Detect which cell encompasses the target text, then output its (X, Y) center coordinate. 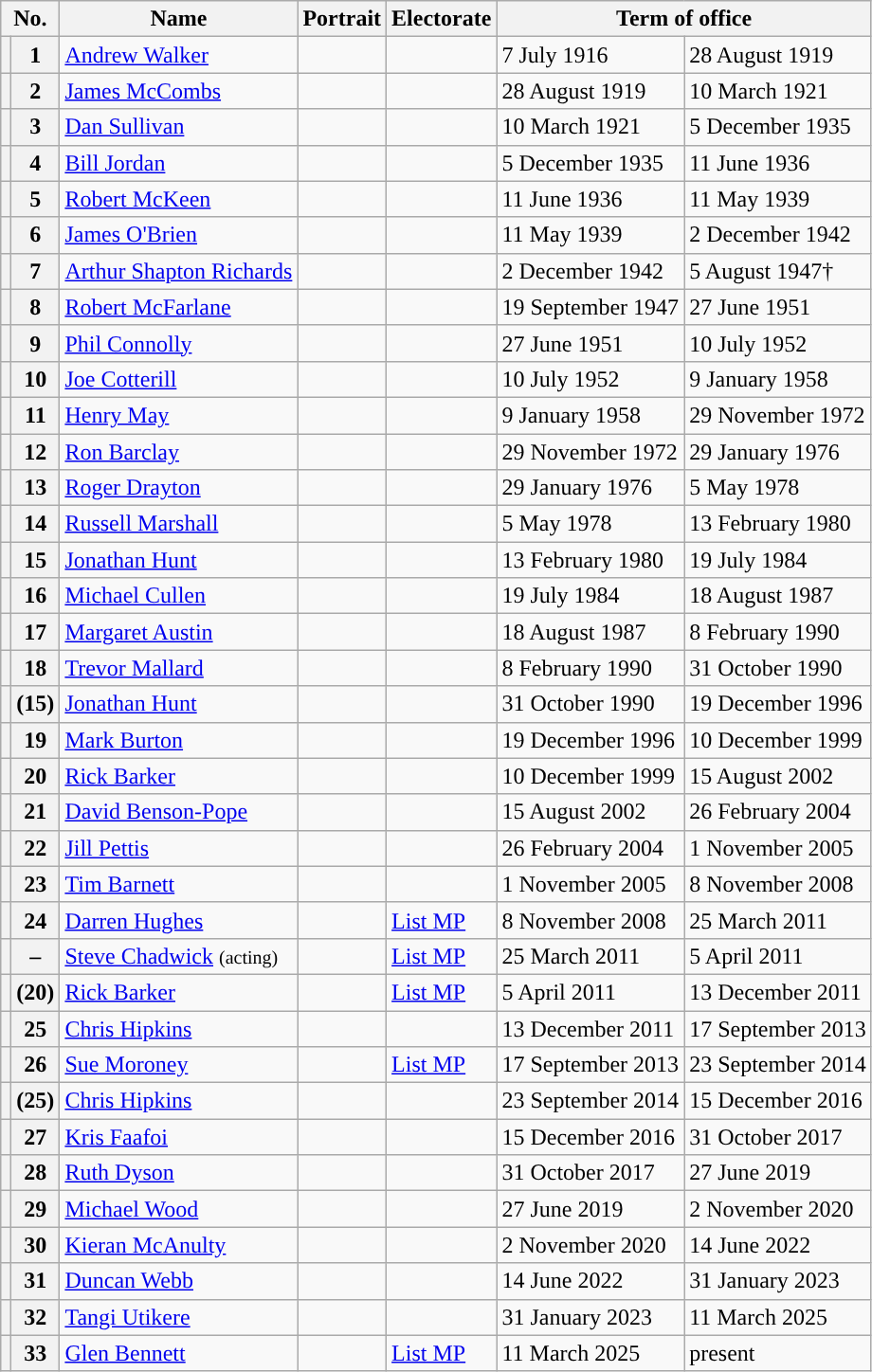
8 (36, 307)
Term of office (684, 19)
6 (36, 235)
Tangi Utikere (178, 1317)
12 (36, 452)
33 (36, 1353)
Glen Bennett (178, 1353)
James McCombs (178, 91)
28 (36, 1173)
23 (36, 884)
1 (36, 55)
Ruth Dyson (178, 1173)
Name (178, 19)
Russell Marshall (178, 524)
Duncan Webb (178, 1281)
20 (36, 776)
Kris Faafoi (178, 1137)
13 (36, 488)
Electorate (442, 19)
19 (36, 740)
– (36, 956)
Sue Moroney (178, 1065)
14 (36, 524)
Michael Cullen (178, 596)
Portrait (342, 19)
10 (36, 379)
21 (36, 812)
9 (36, 343)
James O'Brien (178, 235)
Bill Jordan (178, 163)
(20) (36, 992)
No. (30, 19)
16 (36, 596)
7 July 1916 (590, 55)
Joe Cotterill (178, 379)
11 (36, 415)
present (778, 1353)
Steve Chadwick (acting) (178, 956)
29 (36, 1209)
22 (36, 848)
Kieran McAnulty (178, 1245)
26 (36, 1065)
Roger Drayton (178, 488)
David Benson-Pope (178, 812)
4 (36, 163)
15 (36, 560)
5 (36, 199)
Henry May (178, 415)
31 (36, 1281)
2 (36, 91)
Robert McFarlane (178, 307)
5 August 1947† (778, 271)
27 (36, 1137)
Michael Wood (178, 1209)
Robert McKeen (178, 199)
Andrew Walker (178, 55)
30 (36, 1245)
19 September 1947 (590, 307)
Trevor Mallard (178, 668)
(25) (36, 1101)
Phil Connolly (178, 343)
32 (36, 1317)
Tim Barnett (178, 884)
Ron Barclay (178, 452)
Margaret Austin (178, 632)
Jill Pettis (178, 848)
18 (36, 668)
24 (36, 920)
Dan Sullivan (178, 127)
25 (36, 1028)
Arthur Shapton Richards (178, 271)
Mark Burton (178, 740)
Darren Hughes (178, 920)
7 (36, 271)
(15) (36, 704)
17 (36, 632)
3 (36, 127)
